Locate the cell with the specified text and output its [X, Y] center coordinate. 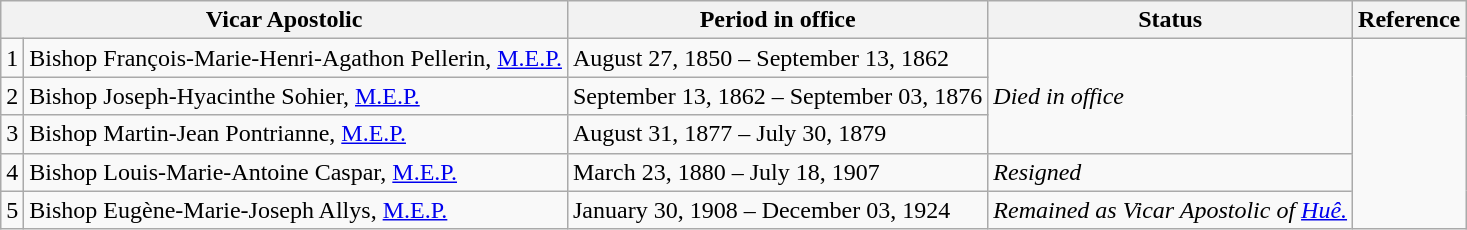
Bishop Eugène-Marie-Joseph Allys, M.E.P. [296, 210]
1 [12, 58]
Bishop Joseph-Hyacinthe Sohier, M.E.P. [296, 96]
January 30, 1908 – December 03, 1924 [777, 210]
4 [12, 172]
Vicar Apostolic [284, 20]
August 27, 1850 – September 13, 1862 [777, 58]
September 13, 1862 – September 03, 1876 [777, 96]
5 [12, 210]
3 [12, 134]
August 31, 1877 – July 30, 1879 [777, 134]
March 23, 1880 – July 18, 1907 [777, 172]
Resigned [1170, 172]
Period in office [777, 20]
Died in office [1170, 96]
Bishop François-Marie-Henri-Agathon Pellerin, M.E.P. [296, 58]
Remained as Vicar Apostolic of Huê. [1170, 210]
Reference [1410, 20]
Bishop Martin-Jean Pontrianne, M.E.P. [296, 134]
2 [12, 96]
Status [1170, 20]
Bishop Louis-Marie-Antoine Caspar, M.E.P. [296, 172]
